Extract the (X, Y) coordinate from the center of the cell holding the provided text.  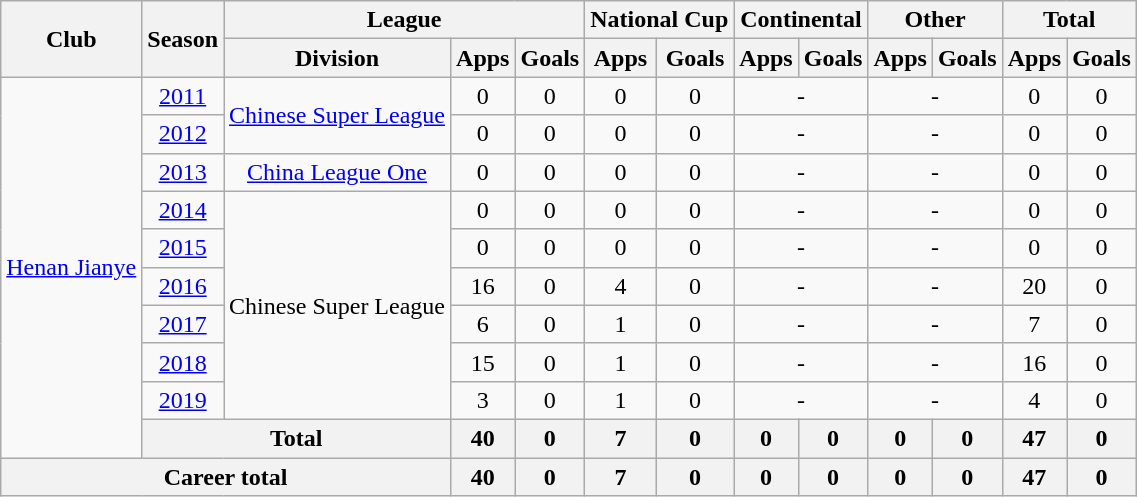
6 (483, 324)
National Cup (660, 20)
2015 (183, 248)
League (404, 20)
China League One (338, 172)
Other (935, 20)
Henan Jianye (72, 268)
2019 (183, 400)
2012 (183, 134)
3 (483, 400)
2013 (183, 172)
15 (483, 362)
2016 (183, 286)
2018 (183, 362)
2017 (183, 324)
2011 (183, 96)
Continental (801, 20)
2014 (183, 210)
Season (183, 39)
20 (1034, 286)
Club (72, 39)
Division (338, 58)
Career total (226, 477)
